Scan for the cell matching the given text and deliver its (x, y) coordinate at center. 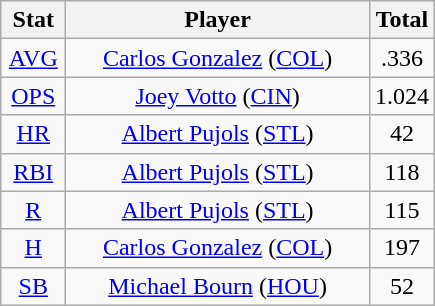
Joey Votto (CIN) (218, 96)
42 (402, 134)
52 (402, 286)
H (34, 248)
Player (218, 20)
1.024 (402, 96)
Stat (34, 20)
115 (402, 210)
Total (402, 20)
118 (402, 172)
.336 (402, 58)
RBI (34, 172)
Michael Bourn (HOU) (218, 286)
SB (34, 286)
HR (34, 134)
R (34, 210)
197 (402, 248)
AVG (34, 58)
OPS (34, 96)
